Extract the (x, y) coordinate from the center of the cell holding the provided text.  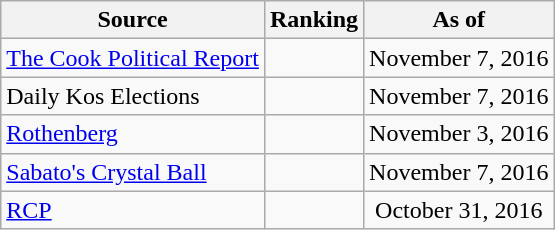
Daily Kos Elections (133, 96)
October 31, 2016 (459, 210)
Ranking (314, 20)
The Cook Political Report (133, 58)
Rothenberg (133, 134)
RCP (133, 210)
As of (459, 20)
Sabato's Crystal Ball (133, 172)
November 3, 2016 (459, 134)
Source (133, 20)
